Search for the cell housing the specified text and yield its [x, y] center coordinate. 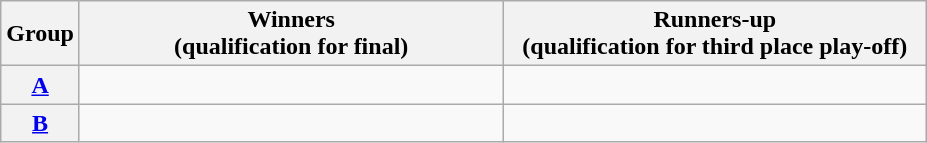
A [40, 85]
Runners-up(qualification for third place play-off) [715, 34]
Winners(qualification for final) [291, 34]
B [40, 123]
Group [40, 34]
